Determine the [X, Y] coordinate at the center of the cell enclosing the given text.  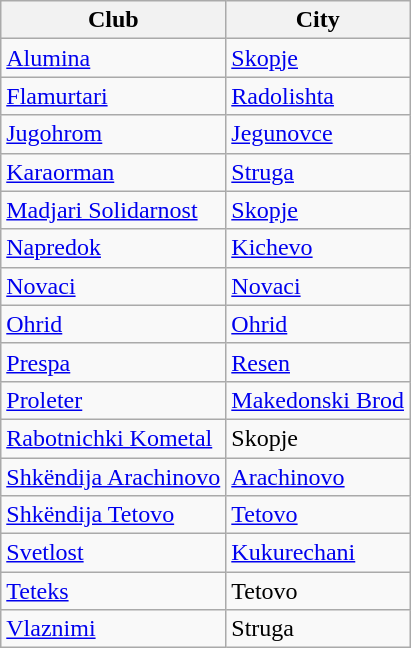
Kichevo [318, 248]
Kukurechani [318, 553]
Resen [318, 362]
Alumina [114, 58]
Proleter [114, 400]
Shkëndija Tetovo [114, 515]
Radolishta [318, 96]
Vlaznimi [114, 629]
Prespa [114, 362]
Shkëndija Arachinovo [114, 477]
Jugohrom [114, 134]
Karaorman [114, 172]
City [318, 20]
Napredok [114, 248]
Svetlost [114, 553]
Flamurtari [114, 96]
Jegunovce [318, 134]
Rabotnichki Kometal [114, 438]
Teteks [114, 591]
Club [114, 20]
Arachinovo [318, 477]
Makedonski Brod [318, 400]
Madjari Solidarnost [114, 210]
